From the cell containing the given text, extract its center point as (X, Y) coordinate. 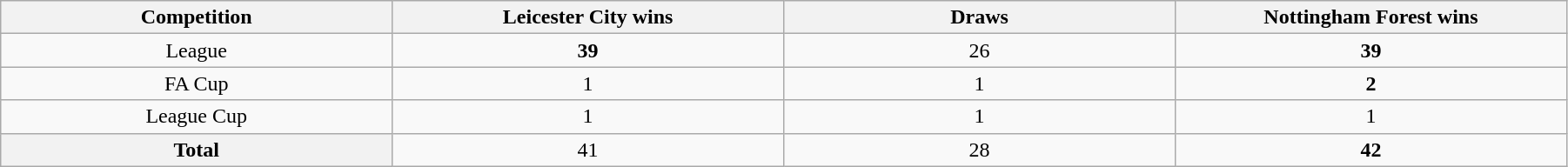
League (197, 50)
Total (197, 150)
41 (588, 150)
26 (980, 50)
League Cup (197, 117)
Draws (980, 17)
Competition (197, 17)
2 (1370, 83)
Nottingham Forest wins (1370, 17)
FA Cup (197, 83)
Leicester City wins (588, 17)
42 (1370, 150)
28 (980, 150)
